For the text-containing cell, return its midpoint in [X, Y] coordinate format. 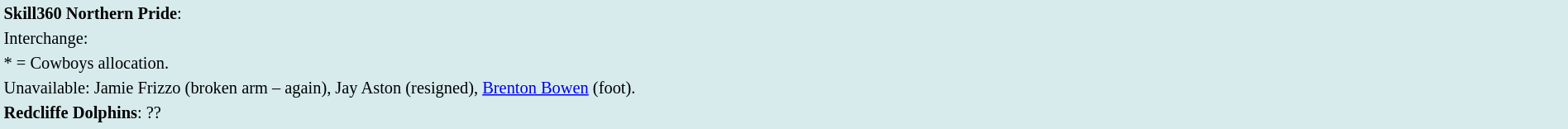
Unavailable: Jamie Frizzo (broken arm – again), Jay Aston (resigned), Brenton Bowen (foot). [784, 88]
Skill360 Northern Pride: [784, 13]
Interchange: [784, 38]
Redcliffe Dolphins: ?? [784, 112]
* = Cowboys allocation. [784, 63]
